For the text-containing cell, return its midpoint in [X, Y] coordinate format. 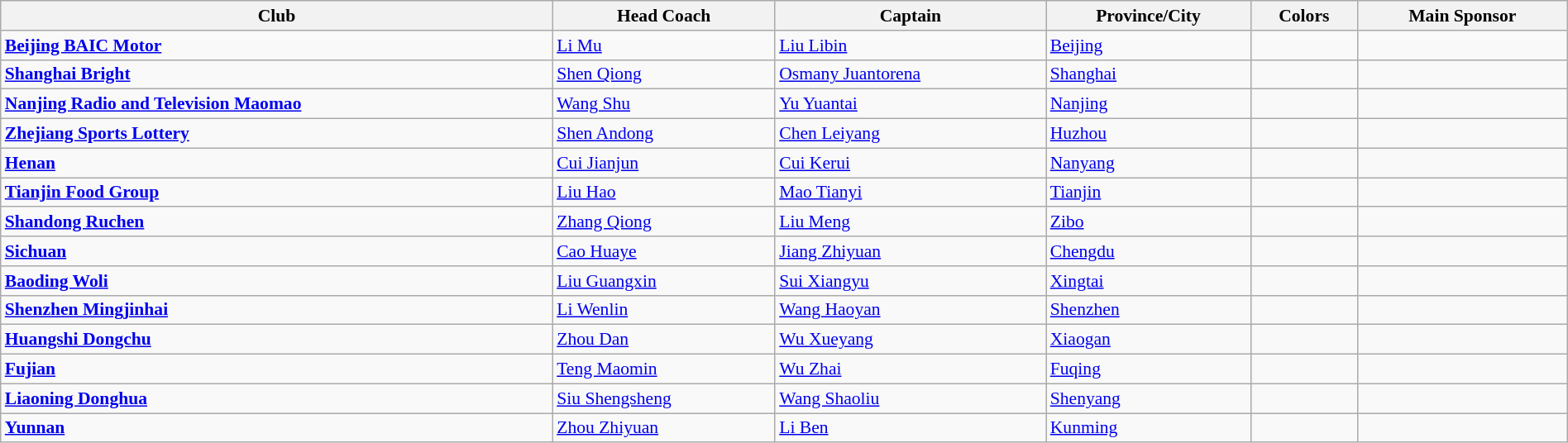
Tianjin Food Group [276, 193]
Sichuan [276, 251]
Li Wenlin [663, 310]
Nanjing [1149, 104]
Fujian [276, 369]
Cao Huaye [663, 251]
Wu Xueyang [911, 340]
Fuqing [1149, 369]
Zibo [1149, 222]
Teng Maomin [663, 369]
Beijing BAIC Motor [276, 45]
Henan [276, 163]
Shandong Ruchen [276, 222]
Li Ben [911, 428]
Sui Xiangyu [911, 281]
Head Coach [663, 16]
Chengdu [1149, 251]
Nanjing Radio and Television Maomao [276, 104]
Huzhou [1149, 134]
Liu Meng [911, 222]
Yu Yuantai [911, 104]
Shenyang [1149, 398]
Nanyang [1149, 163]
Shenzhen [1149, 310]
Colors [1303, 16]
Tianjin [1149, 193]
Liu Guangxin [663, 281]
Yunnan [276, 428]
Shen Andong [663, 134]
Xingtai [1149, 281]
Zhou Dan [663, 340]
Club [276, 16]
Li Mu [663, 45]
Zhejiang Sports Lottery [276, 134]
Wu Zhai [911, 369]
Kunming [1149, 428]
Liu Libin [911, 45]
Zhou Zhiyuan [663, 428]
Wang Shu [663, 104]
Cui Jianjun [663, 163]
Chen Leiyang [911, 134]
Shanghai [1149, 74]
Cui Kerui [911, 163]
Wang Haoyan [911, 310]
Siu Shengsheng [663, 398]
Baoding Woli [276, 281]
Osmany Juantorena [911, 74]
Liu Hao [663, 193]
Xiaogan [1149, 340]
Shanghai Bright [276, 74]
Huangshi Dongchu [276, 340]
Liaoning Donghua [276, 398]
Captain [911, 16]
Province/City [1149, 16]
Zhang Qiong [663, 222]
Shen Qiong [663, 74]
Jiang Zhiyuan [911, 251]
Wang Shaoliu [911, 398]
Beijing [1149, 45]
Mao Tianyi [911, 193]
Shenzhen Mingjinhai [276, 310]
Main Sponsor [1462, 16]
